Output the [X, Y] coordinate of the center of the cell containing the given text.  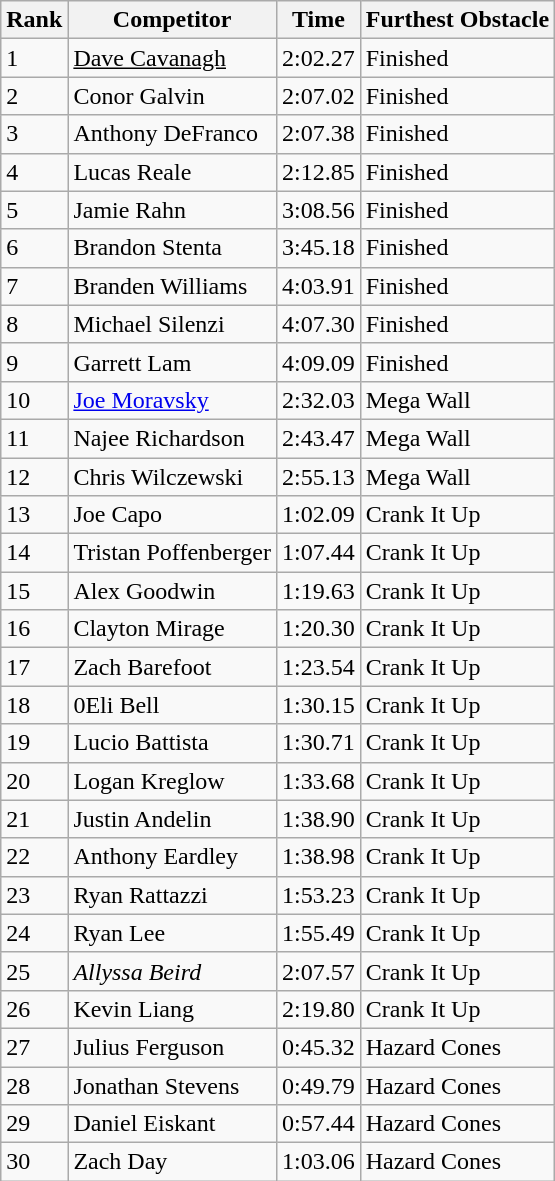
Garrett Lam [172, 362]
Kevin Liang [172, 1009]
4 [34, 172]
Anthony Eardley [172, 857]
Branden Williams [172, 286]
3 [34, 134]
2:19.80 [318, 1009]
Dave Cavanagh [172, 58]
13 [34, 515]
1:30.15 [318, 705]
Joe Moravsky [172, 400]
Jamie Rahn [172, 210]
4:07.30 [318, 324]
2 [34, 96]
Furthest Obstacle [457, 20]
Competitor [172, 20]
7 [34, 286]
21 [34, 819]
Michael Silenzi [172, 324]
9 [34, 362]
Ryan Lee [172, 933]
2:32.03 [318, 400]
Tristan Poffenberger [172, 553]
28 [34, 1085]
5 [34, 210]
14 [34, 553]
30 [34, 1162]
1:38.90 [318, 819]
2:12.85 [318, 172]
10 [34, 400]
1:19.63 [318, 591]
Ryan Rattazzi [172, 895]
1:20.30 [318, 629]
24 [34, 933]
2:02.27 [318, 58]
1:30.71 [318, 743]
25 [34, 971]
0Eli Bell [172, 705]
2:07.38 [318, 134]
Time [318, 20]
1:55.49 [318, 933]
26 [34, 1009]
Alex Goodwin [172, 591]
8 [34, 324]
20 [34, 781]
3:08.56 [318, 210]
Lucio Battista [172, 743]
1:03.06 [318, 1162]
Logan Kreglow [172, 781]
0:49.79 [318, 1085]
2:07.02 [318, 96]
Lucas Reale [172, 172]
2:55.13 [318, 477]
18 [34, 705]
Brandon Stenta [172, 248]
15 [34, 591]
Clayton Mirage [172, 629]
3:45.18 [318, 248]
Chris Wilczewski [172, 477]
1:38.98 [318, 857]
23 [34, 895]
Allyssa Beird [172, 971]
1 [34, 58]
1:53.23 [318, 895]
Daniel Eiskant [172, 1124]
Jonathan Stevens [172, 1085]
16 [34, 629]
22 [34, 857]
1:07.44 [318, 553]
Zach Barefoot [172, 667]
4:03.91 [318, 286]
1:02.09 [318, 515]
Joe Capo [172, 515]
4:09.09 [318, 362]
Anthony DeFranco [172, 134]
Julius Ferguson [172, 1047]
0:57.44 [318, 1124]
Najee Richardson [172, 438]
1:23.54 [318, 667]
Conor Galvin [172, 96]
2:07.57 [318, 971]
6 [34, 248]
Justin Andelin [172, 819]
Rank [34, 20]
Zach Day [172, 1162]
1:33.68 [318, 781]
27 [34, 1047]
29 [34, 1124]
2:43.47 [318, 438]
11 [34, 438]
0:45.32 [318, 1047]
17 [34, 667]
19 [34, 743]
12 [34, 477]
